Return [x, y] of the center of cell containing provided text 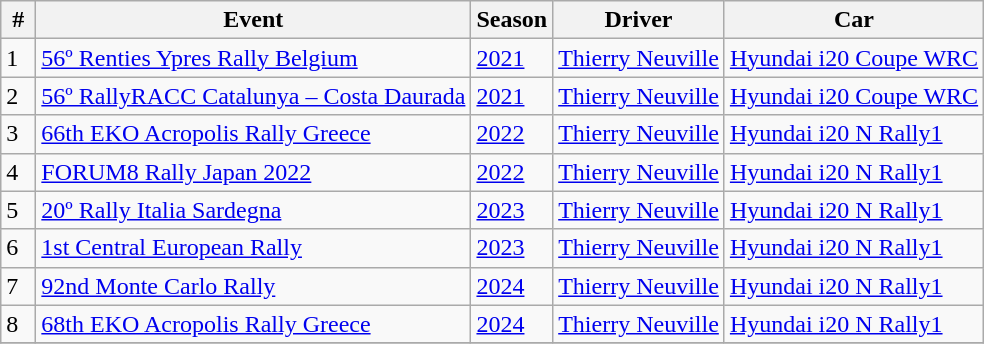
56º RallyRACC Catalunya – Costa Daurada [254, 96]
Car [854, 20]
66th EKO Acropolis Rally Greece [254, 134]
Event [254, 20]
# [18, 20]
2 [18, 96]
68th EKO Acropolis Rally Greece [254, 324]
56º Renties Ypres Rally Belgium [254, 58]
8 [18, 324]
FORUM8 Rally Japan 2022 [254, 172]
Driver [639, 20]
1st Central European Rally [254, 248]
Season [512, 20]
3 [18, 134]
4 [18, 172]
7 [18, 286]
5 [18, 210]
1 [18, 58]
6 [18, 248]
92nd Monte Carlo Rally [254, 286]
20º Rally Italia Sardegna [254, 210]
